Provide the (X, Y) coordinate of the cell's center where the given text is located.  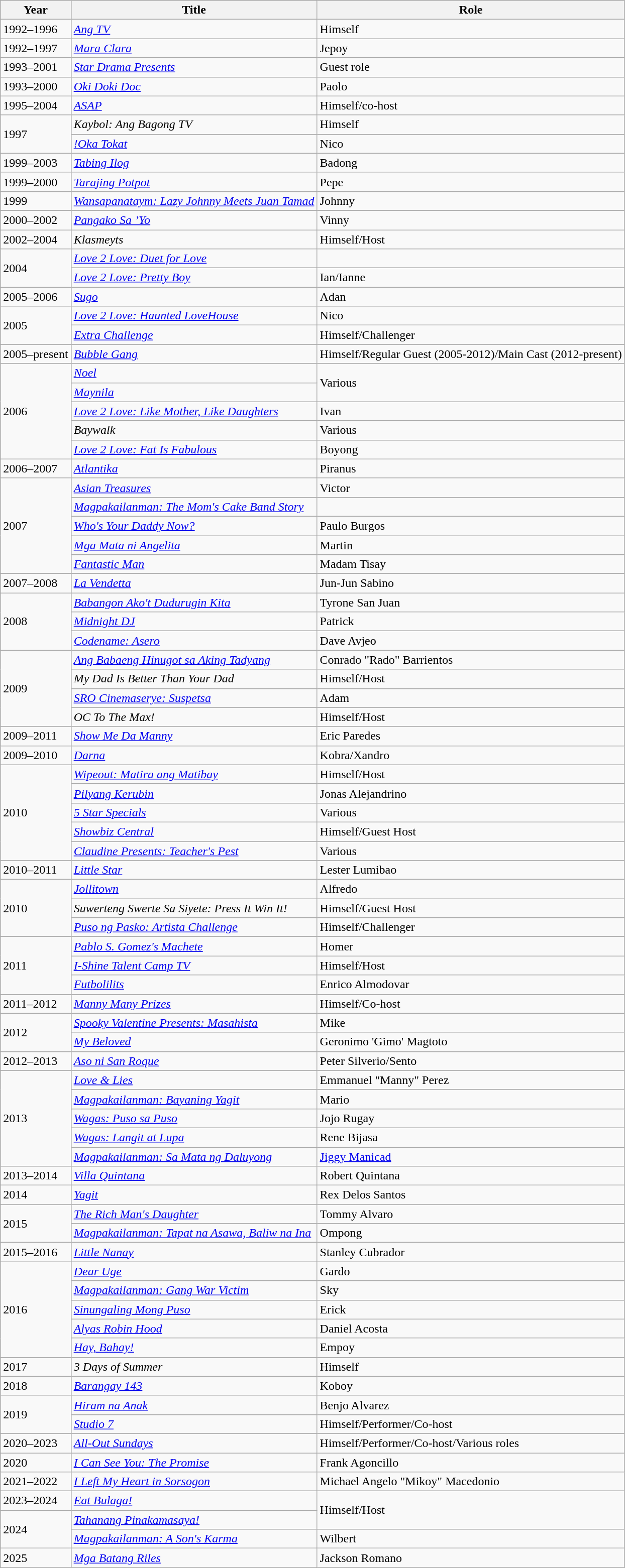
Studio 7 (194, 1424)
Tarajing Potpot (194, 182)
Show Me Da Manny (194, 736)
Tommy Alvaro (471, 1214)
Asian Treasures (194, 488)
Hiram na Anak (194, 1405)
2018 (36, 1386)
1997 (36, 134)
Magpakailanman: Tapat na Asawa, Baliw na Ina (194, 1233)
Love 2 Love: Haunted LoveHouse (194, 316)
Love 2 Love: Duet for Love (194, 259)
I Left My Heart in Sorsogon (194, 1482)
Koboy (471, 1386)
2010–2011 (36, 870)
Codename: Asero (194, 641)
Jiggy Manicad (471, 1156)
Himself/Performer/Co-host/Various roles (471, 1443)
Himself/Performer/Co-host (471, 1424)
Himself/Co-host (471, 1004)
Jepoy (471, 48)
Paolo (471, 86)
Little Star (194, 870)
Fantastic Man (194, 564)
Who's Your Daddy Now? (194, 526)
Dear Uge (194, 1271)
3 Days of Summer (194, 1367)
1992–1996 (36, 29)
Michael Angelo "Mikoy" Macedonio (471, 1482)
Magpakailanman: A Son's Karma (194, 1539)
2011 (36, 966)
Himself/Regular Guest (2005-2012)/Main Cast (2012-present) (471, 354)
Mara Clara (194, 48)
ASAP (194, 105)
Role (471, 10)
Babangon Ako't Dudurugin Kita (194, 602)
Wipeout: Matira ang Matibay (194, 774)
Ian/Ianne (471, 278)
Barangay 143 (194, 1386)
Robert Quintana (471, 1176)
Puso ng Pasko: Artista Challenge (194, 927)
Wilbert (471, 1539)
Martin (471, 545)
Homer (471, 946)
Baywalk (194, 430)
Empoy (471, 1348)
Patrick (471, 622)
Extra Challenge (194, 335)
Piranus (471, 468)
Oki Doki Doc (194, 86)
1992–1997 (36, 48)
Spooky Valentine Presents: Masahista (194, 1023)
Noel (194, 373)
Sugo (194, 297)
Erick (471, 1309)
Aso ni San Roque (194, 1061)
2007 (36, 526)
2021–2022 (36, 1482)
Mga Batang Riles (194, 1558)
Pablo S. Gomez's Machete (194, 946)
1999–2003 (36, 163)
Conrado "Rado" Barrientos (471, 660)
Magpakailanman: Sa Mata ng Daluyong (194, 1156)
2024 (36, 1529)
2014 (36, 1195)
Mike (471, 1023)
Geronimo 'Gimo' Magtoto (471, 1042)
2023–2024 (36, 1501)
Adam (471, 698)
5 Star Specials (194, 812)
Victor (471, 488)
2006 (36, 411)
2005–present (36, 354)
2008 (36, 622)
Klasmeyts (194, 239)
Peter Silverio/Sento (471, 1061)
Guest role (471, 67)
La Vendetta (194, 583)
Johnny (471, 201)
SRO Cinemaserye: Suspetsa (194, 698)
1995–2004 (36, 105)
Jonas Alejandrino (471, 793)
2012–2013 (36, 1061)
Jun-Jun Sabino (471, 583)
Hay, Bahay! (194, 1348)
Kobra/Xandro (471, 755)
Darna (194, 755)
2025 (36, 1558)
I-Shine Talent Camp TV (194, 966)
2013–2014 (36, 1176)
2004 (36, 268)
Sky (471, 1290)
Love 2 Love: Pretty Boy (194, 278)
Benjo Alvarez (471, 1405)
My Dad Is Better Than Your Dad (194, 679)
2016 (36, 1309)
2002–2004 (36, 239)
Tahanang Pinakamasaya! (194, 1520)
Boyong (471, 449)
Manny Many Prizes (194, 1004)
Futbolilits (194, 985)
Eat Bulaga! (194, 1501)
2015–2016 (36, 1252)
2013 (36, 1118)
Tyrone San Juan (471, 602)
Vinny (471, 220)
Enrico Almodovar (471, 985)
Star Drama Presents (194, 67)
Love & Lies (194, 1080)
Magpakailanman: Gang War Victim (194, 1290)
Daniel Acosta (471, 1329)
All-Out Sundays (194, 1443)
Showbiz Central (194, 831)
Pepe (471, 182)
Stanley Cubrador (471, 1252)
2005–2006 (36, 297)
Title (194, 10)
Jojo Rugay (471, 1118)
Tabing Ilog (194, 163)
Little Nanay (194, 1252)
Lester Lumibao (471, 870)
2019 (36, 1414)
2020 (36, 1463)
OC To The Max! (194, 717)
Gardo (471, 1271)
Paulo Burgos (471, 526)
Pangako Sa ’Yo (194, 220)
2005 (36, 325)
2009 (36, 688)
Yagit (194, 1195)
Frank Agoncillo (471, 1463)
Alyas Robin Hood (194, 1329)
I Can See You: The Promise (194, 1463)
Himself/co-host (471, 105)
Midnight DJ (194, 622)
Pilyang Kerubin (194, 793)
Dave Avjeo (471, 641)
2007–2008 (36, 583)
Year (36, 10)
Magpakailanman: The Mom's Cake Band Story (194, 507)
2011–2012 (36, 1004)
Rene Bijasa (471, 1137)
Wansapanataym: Lazy Johnny Meets Juan Tamad (194, 201)
Ang TV (194, 29)
Magpakailanman: Bayaning Yagit (194, 1099)
Claudine Presents: Teacher's Pest (194, 851)
Badong (471, 163)
1999–2000 (36, 182)
Atlantika (194, 468)
!Oka Tokat (194, 144)
2009–2011 (36, 736)
2017 (36, 1367)
Rex Delos Santos (471, 1195)
2012 (36, 1032)
My Beloved (194, 1042)
2015 (36, 1224)
Mario (471, 1099)
Jollitown (194, 889)
Eric Paredes (471, 736)
2000–2002 (36, 220)
Jackson Romano (471, 1558)
Love 2 Love: Like Mother, Like Daughters (194, 411)
Bubble Gang (194, 354)
The Rich Man's Daughter (194, 1214)
1993–2000 (36, 86)
2020–2023 (36, 1443)
Love 2 Love: Fat Is Fabulous (194, 449)
Ivan (471, 411)
2009–2010 (36, 755)
Madam Tisay (471, 564)
Suwerteng Swerte Sa Siyete: Press It Win It! (194, 908)
Adan (471, 297)
Villa Quintana (194, 1176)
Mga Mata ni Angelita (194, 545)
Ompong (471, 1233)
Alfredo (471, 889)
2006–2007 (36, 468)
Wagas: Langit at Lupa (194, 1137)
Emmanuel "Manny" Perez (471, 1080)
1999 (36, 201)
Ang Babaeng Hinugot sa Aking Tadyang (194, 660)
Sinungaling Mong Puso (194, 1309)
Kaybol: Ang Bagong TV (194, 125)
Maynila (194, 392)
1993–2001 (36, 67)
Wagas: Puso sa Puso (194, 1118)
